Find where the given text appears and provide that cell's center as (x, y) coordinate. 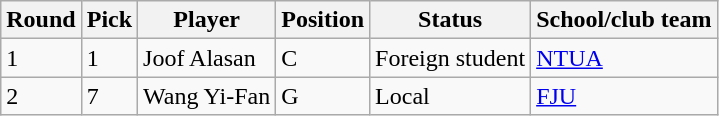
Status (450, 20)
7 (109, 96)
Player (207, 20)
2 (41, 96)
School/club team (624, 20)
Position (323, 20)
Pick (109, 20)
Joof Alasan (207, 58)
Foreign student (450, 58)
C (323, 58)
Local (450, 96)
FJU (624, 96)
G (323, 96)
Wang Yi-Fan (207, 96)
NTUA (624, 58)
Round (41, 20)
